Identify which cell holds the provided text, then report its (x, y) central coordinate. 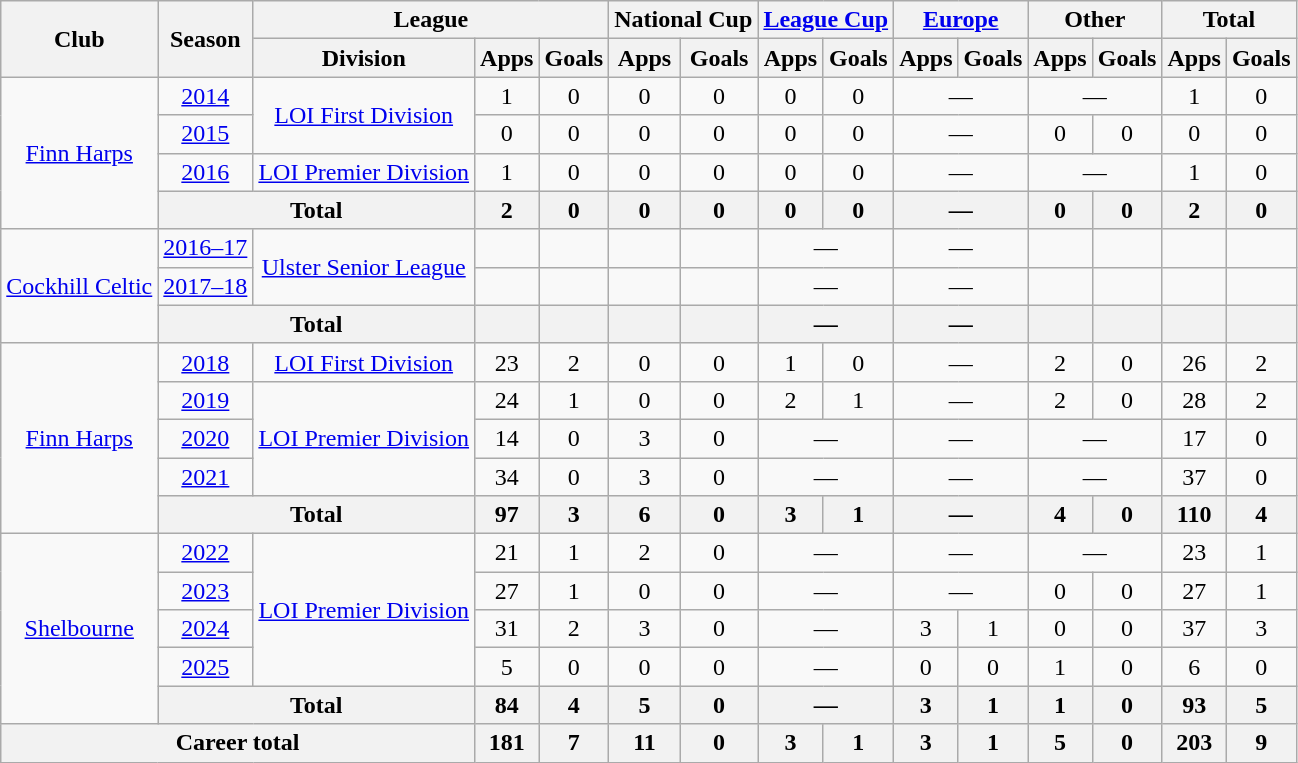
2014 (206, 96)
17 (1194, 438)
National Cup (684, 20)
Other (1095, 20)
Career total (238, 743)
9 (1261, 743)
2016 (206, 172)
84 (507, 705)
2017–18 (206, 286)
181 (507, 743)
Cockhill Celtic (80, 286)
2020 (206, 438)
14 (507, 438)
2021 (206, 477)
110 (1194, 515)
28 (1194, 400)
Shelbourne (80, 629)
Division (364, 58)
24 (507, 400)
2018 (206, 362)
2019 (206, 400)
2025 (206, 667)
26 (1194, 362)
203 (1194, 743)
2022 (206, 553)
97 (507, 515)
Ulster Senior League (364, 267)
League (431, 20)
2023 (206, 591)
2016–17 (206, 248)
2024 (206, 629)
Club (80, 39)
Europe (961, 20)
93 (1194, 705)
11 (645, 743)
31 (507, 629)
2015 (206, 134)
34 (507, 477)
7 (574, 743)
21 (507, 553)
Season (206, 39)
League Cup (826, 20)
